Identify which cell holds the provided text, then report its (x, y) central coordinate. 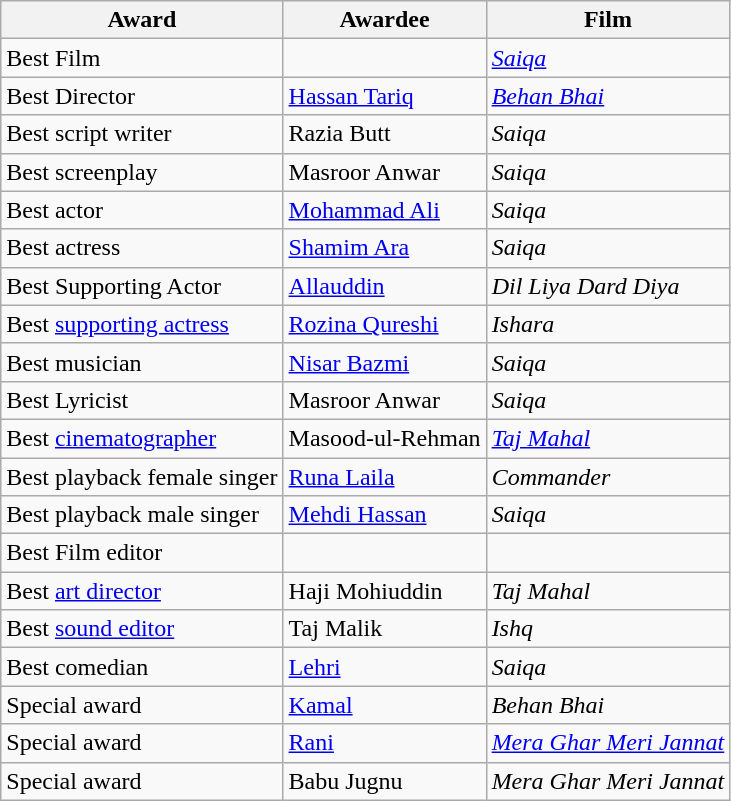
Dil Liya Dard Diya (608, 286)
Rozina Qureshi (384, 324)
Ishq (608, 629)
Best actress (142, 248)
Best art director (142, 591)
Shamim Ara (384, 248)
Lehri (384, 667)
Hassan Tariq (384, 96)
Babu Jugnu (384, 781)
Nisar Bazmi (384, 362)
Awardee (384, 20)
Best playback female singer (142, 477)
Best Film editor (142, 553)
Mehdi Hassan (384, 515)
Masood-ul-Rehman (384, 438)
Best sound editor (142, 629)
Best Supporting Actor (142, 286)
Best supporting actress (142, 324)
Best Director (142, 96)
Taj Malik (384, 629)
Haji Mohiuddin (384, 591)
Best musician (142, 362)
Best Lyricist (142, 400)
Best cinematographer (142, 438)
Best script writer (142, 134)
Ishara (608, 324)
Best comedian (142, 667)
Runa Laila (384, 477)
Commander (608, 477)
Kamal (384, 705)
Razia Butt (384, 134)
Award (142, 20)
Rani (384, 743)
Film (608, 20)
Mohammad Ali (384, 210)
Best actor (142, 210)
Best playback male singer (142, 515)
Best screenplay (142, 172)
Allauddin (384, 286)
Best Film (142, 58)
